Pinpoint the cell where the given text exists, returning its [x, y] midpoint coordinate. 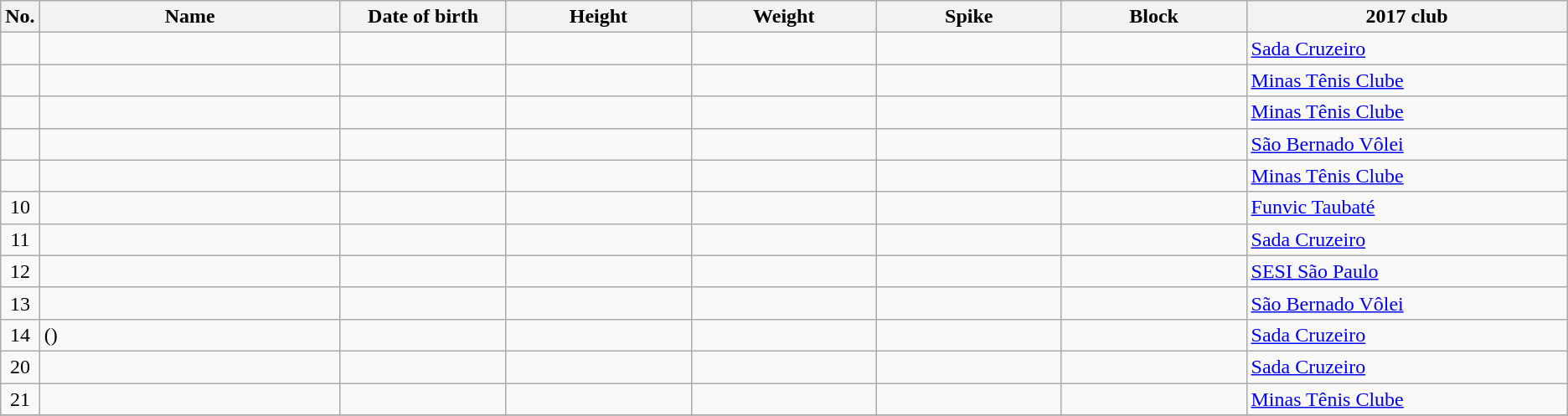
Spike [968, 17]
Date of birth [423, 17]
10 [20, 208]
Block [1154, 17]
Weight [784, 17]
21 [20, 399]
14 [20, 335]
12 [20, 271]
20 [20, 367]
11 [20, 239]
No. [20, 17]
() [189, 335]
Funvic Taubaté [1407, 208]
Name [189, 17]
13 [20, 303]
2017 club [1407, 17]
Height [598, 17]
SESI São Paulo [1407, 271]
